Determine the (x, y) coordinate at the center of the cell enclosing the given text.  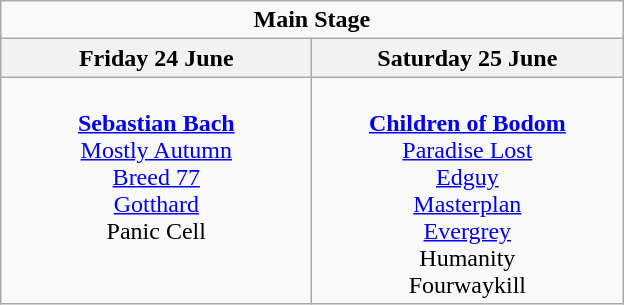
Main Stage (312, 20)
Children of Bodom Paradise Lost Edguy Masterplan Evergrey Humanity Fourwaykill (468, 190)
Sebastian Bach Mostly Autumn Breed 77 Gotthard Panic Cell (156, 190)
Friday 24 June (156, 58)
Saturday 25 June (468, 58)
